Capture the cell that displays the provided text and extract its [x, y] central coordinate. 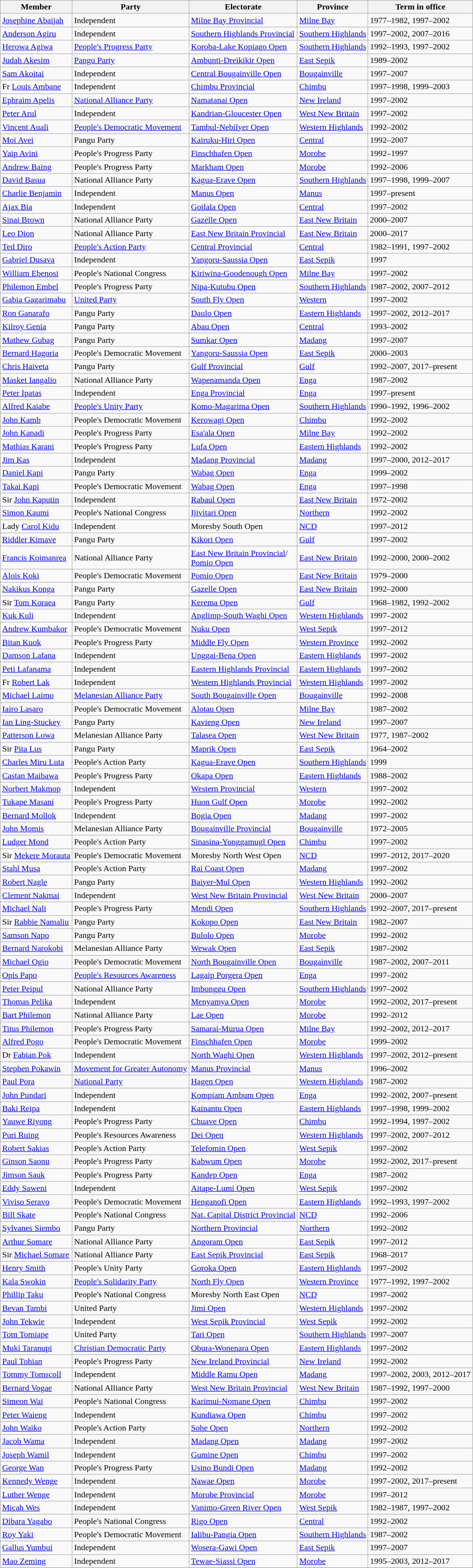
Kandep Open [243, 1175]
West Sepik Provincial [243, 1321]
Gulf Provincial [243, 366]
Central Provincial [243, 247]
Bart Philemon [36, 1015]
Unggai-Bena Open [243, 656]
East New Britain Provincial [243, 233]
Alotau Open [243, 709]
1999 [420, 762]
1982–1991, 1997–2002 [420, 247]
1997–2000, 2012–2017 [420, 460]
Province [332, 7]
Komo-Magarima Open [243, 407]
Peter Ipatas [36, 393]
North Fly Open [243, 1281]
Jimson Sauk [36, 1175]
Wapenamanda Open [243, 380]
Mao Zeming [36, 1561]
Nawae Open [243, 1481]
Lady Carol Kidu [36, 526]
Kala Swokin [36, 1281]
Tommy Tomscoll [36, 1375]
Wosera-Gawi Open [243, 1548]
1993–2002 [420, 326]
1992–1997 [420, 153]
Takai Kapi [36, 486]
Puri Ruing [36, 1135]
North Bougainville Open [243, 962]
1997–2002, 2003, 2012–2017 [420, 1375]
South Fly Open [243, 300]
Charlie Benjamin [36, 193]
David Basua [36, 180]
Goroka Open [243, 1268]
Chuave Open [243, 1122]
Samson Napo [36, 935]
1979–2000 [420, 575]
Jim Kas [36, 460]
Ialibu-Pangia Open [243, 1534]
Anglimp-South Waghi Open [243, 616]
Middle Fly Open [243, 642]
Francis Koimanrea [36, 558]
Madang Provincial [243, 460]
Rai Coast Open [243, 869]
Joseph Wamil [36, 1454]
Sir Michael Somare [36, 1255]
1997–1998, 1999–2003 [420, 87]
Kikori Open [243, 539]
Sam Akoitai [36, 73]
Kandrian-Gloucester Open [243, 113]
Angoram Open [243, 1242]
Eddy Saweni [36, 1188]
Yaip Avini [36, 153]
Fr Louis Ambane [36, 87]
Michael Ogio [36, 962]
Castan Maibawa [36, 775]
1977–1982, 1997–2002 [420, 20]
Titus Philemon [36, 1028]
Eastern Highlands Provincial [243, 669]
Dr Fabian Pok [36, 1055]
Fr Robert Lak [36, 682]
Sylvanes Siembo [36, 1228]
Ron Ganarafo [36, 313]
Alfred Pogo [36, 1042]
1992–2000 [420, 589]
South Bougainville Open [243, 695]
1982–2007 [420, 922]
John Waiko [36, 1428]
1997 [420, 260]
Lae Open [243, 1015]
Central Bougainville Open [243, 73]
John Kamb [36, 420]
Sohe Open [243, 1428]
Dibara Yagabo [36, 1521]
Vincent Auali [36, 127]
Bogia Open [243, 815]
Goilala Open [243, 207]
Manus Provincial [243, 1068]
Sir John Kaputin [36, 500]
Northern Provincial [243, 1228]
Ephraim Apelis [36, 100]
1964–2002 [420, 749]
Aitape-Lumi Open [243, 1188]
Kundiawa Open [243, 1414]
Mendi Open [243, 909]
Philemon Embel [36, 287]
Kiriwina-Goodenough Open [243, 273]
Andrew Baing [36, 167]
Peti Lafanama [36, 669]
Josephine Abaijah [36, 20]
Samarai-Murua Open [243, 1028]
1992–2002, 2007–present [420, 1095]
Kerema Open [243, 602]
Kilroy Genia [36, 326]
Moi Avei [36, 140]
Luther Wenge [36, 1495]
Jacob Wama [36, 1441]
Member [36, 7]
Patterson Lowa [36, 735]
1988–2002 [420, 775]
1982–1987, 1997–2002 [420, 1508]
Ijivitari Open [243, 513]
1977–1992, 1997–2002 [420, 1281]
Opis Papo [36, 975]
Arthur Somare [36, 1242]
Wewak Open [243, 948]
Clement Nakmai [36, 895]
Micah Wes [36, 1508]
Bernard Narokobi [36, 948]
Hagen Open [243, 1082]
Tukape Masani [36, 802]
Huon Gulf Open [243, 802]
Okapa Open [243, 775]
Paul Pora [36, 1082]
2000–2003 [420, 353]
Kainantu Open [243, 1108]
Muki Taranupi [36, 1348]
Rigo Open [243, 1521]
Koroba-Lake Kopiago Open [243, 47]
1992–2000, 2000–2002 [420, 558]
Chris Haiveta [36, 366]
Leo Dion [36, 233]
1977, 1987–2002 [420, 735]
Obura-Wonenara Open [243, 1348]
Robert Nagle [36, 882]
Ted Diro [36, 247]
Tambul-Nebilyer Open [243, 127]
John Pundari [36, 1095]
Moresby North East Open [243, 1295]
Ajax Bia [36, 207]
Kabwum Open [243, 1161]
Simon Kaumi [36, 513]
1987–2002, 2007–2011 [420, 962]
Nipa-Kutubu Open [243, 287]
Stahl Musa [36, 869]
Judah Akesim [36, 60]
Usino Bundi Open [243, 1468]
Charles Miru Luta [36, 762]
Lagaip Porgera Open [243, 975]
Ambunti-Dreikikir Open [243, 60]
Dei Open [243, 1135]
Bougainville Provincial [243, 829]
Maprik Open [243, 749]
Kuk Kuli [36, 616]
1968–2017 [420, 1255]
Sinasina-Yonggamugl Open [243, 842]
Sir Tom Koraea [36, 602]
Peter Waieng [36, 1414]
Damson Lafana [36, 656]
Daniel Kapi [36, 473]
Karimui-Nomane Open [243, 1401]
Robert Sakias [36, 1148]
Iairo Lasaro [36, 709]
Thomas Pelika [36, 1002]
Western Provincial [243, 789]
Michael Nali [36, 909]
Tewae-Siassi Open [243, 1561]
Daulo Open [243, 313]
Milne Bay Provincial [243, 20]
Baki Reipa [36, 1108]
1992–2008 [420, 695]
Tom Tomiape [36, 1335]
Mathias Karani [36, 446]
Esa'ala Open [243, 433]
Telefomin Open [243, 1148]
East Sepik Provincial [243, 1255]
People's Solidarity Party [130, 1281]
Nakikus Konga [36, 589]
Jimi Open [243, 1308]
Bernard Hagoria [36, 353]
Movement for Greater Autonomy [130, 1068]
Ginson Saonu [36, 1161]
Term in office [420, 7]
Kompiam Ambum Open [243, 1095]
Morobe Provincial [243, 1495]
Kerowagi Open [243, 420]
Masket Iangalio [36, 380]
Electorate [243, 7]
1987–2002, 2007–2012 [420, 287]
1997–1998, 1999–2002 [420, 1108]
1987–1992, 1997–2000 [420, 1388]
Chimbu Provincial [243, 87]
East New Britain Provincial/Pomio Open [243, 558]
Rabaul Open [243, 500]
Sir Rabbie Namaliu [36, 922]
Bevan Tambi [36, 1308]
Christian Democratic Party [130, 1348]
1996–2002 [420, 1068]
Enga Provincial [243, 393]
Pomio Open [243, 575]
Lufa Open [243, 446]
1992–2007 [420, 140]
Stephen Pokawin [36, 1068]
Manus Open [243, 193]
Ian Ling-Stuckey [36, 722]
Peter Arul [36, 113]
George Wan [36, 1468]
Gabia Gagarimabu [36, 300]
Henganofi Open [243, 1201]
1995–2003, 2012–2017 [420, 1561]
Bulolo Open [243, 935]
1997–1998, 1999–2007 [420, 180]
1992–2012 [420, 1015]
William Ebenosi [36, 273]
Riddler Kimave [36, 539]
Gabriel Dusava [36, 260]
Norbert Makmop [36, 789]
Bitan Kuok [36, 642]
Andrew Kumbakor [36, 629]
John Kanadi [36, 433]
1992–2002, 2012–2017 [420, 1028]
1989–2002 [420, 60]
Sir Pita Lus [36, 749]
Baiyer-Mul Open [243, 882]
Henry Smith [36, 1268]
Markham Open [243, 167]
Yauwe Riyong [36, 1122]
Talasea Open [243, 735]
2000–2017 [420, 233]
1997–2002, 2012–present [420, 1055]
Kennedy Wenge [36, 1481]
1997–1998 [420, 486]
Gumine Open [243, 1454]
Kavieng Open [243, 722]
Roy Yaki [36, 1534]
Alois Koki [36, 575]
John Tekwie [36, 1321]
Bill Skate [36, 1215]
Middle Ramu Open [243, 1375]
Tari Open [243, 1335]
Paul Tohian [36, 1361]
Viviso Seravo [36, 1201]
Bernard Mollok [36, 815]
New Ireland Provincial [243, 1361]
Menyamya Open [243, 1002]
Herowa Agiwa [36, 47]
Party [130, 7]
1997–2012, 2017–2020 [420, 855]
1972–2002 [420, 500]
Ludger Mond [36, 842]
Kokopo Open [243, 922]
Michael Laimo [36, 695]
Mathew Gubag [36, 340]
Sinai Brown [36, 220]
1997–2002, 2007–2012 [420, 1135]
Simeon Wai [36, 1401]
1968–1982, 1992–2002 [420, 602]
Nat. Capital District Provincial [243, 1215]
Abau Open [243, 326]
Nuku Open [243, 629]
Moresby South Open [243, 526]
1992–1994, 1997–2002 [420, 1122]
John Momis [36, 829]
North Waghi Open [243, 1055]
Sumkar Open [243, 340]
1997–2002, 2007–2016 [420, 34]
Western Highlands Provincial [243, 682]
Kairuku-Hiri Open [243, 140]
Madang Open [243, 1441]
Gallus Yumbui [36, 1548]
Moresby North West Open [243, 855]
Bernard Vogae [36, 1388]
Sir Mekere Morauta [36, 855]
1997–2002, 2017–present [420, 1481]
Imbonggu Open [243, 988]
1997–2002, 2012–2017 [420, 313]
Peter Peipul [36, 988]
Anderson Agiru [36, 34]
Alfred Kaiabe [36, 407]
Namatanai Open [243, 100]
National Party [130, 1082]
1990–1992, 1996–2002 [420, 407]
Southern Highlands Provincial [243, 34]
Vanimo-Green River Open [243, 1508]
1972–2005 [420, 829]
Phillip Taku [36, 1295]
